For the text-containing cell, return its midpoint in (x, y) coordinate format. 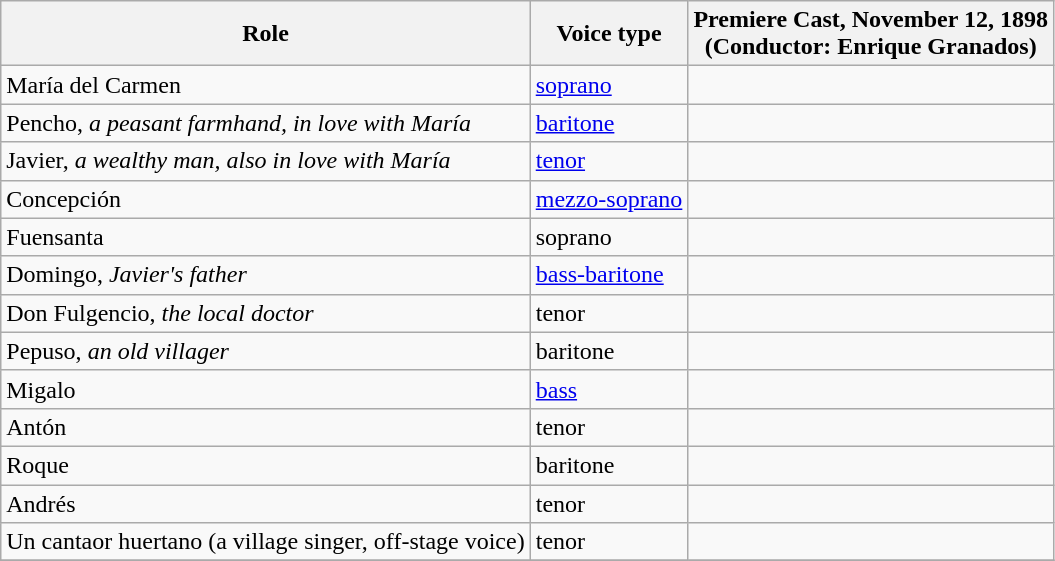
mezzo-soprano (609, 199)
Roque (266, 465)
Migalo (266, 389)
María del Carmen (266, 85)
Fuensanta (266, 237)
Concepción (266, 199)
Don Fulgencio, the local doctor (266, 313)
Antón (266, 427)
bass-baritone (609, 275)
Voice type (609, 34)
Domingo, Javier's father (266, 275)
Role (266, 34)
bass (609, 389)
Javier, a wealthy man, also in love with María (266, 161)
Pencho, a peasant farmhand, in love with María (266, 123)
Andrés (266, 503)
Un cantaor huertano (a village singer, off-stage voice) (266, 542)
Pepuso, an old villager (266, 351)
Premiere Cast, November 12, 1898(Conductor: Enrique Granados) (871, 34)
